Provide the (X, Y) coordinate of the cell's center where the given text is located.  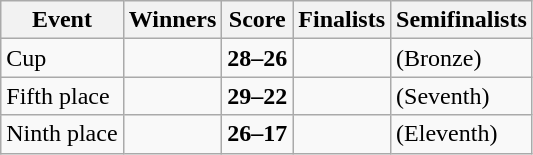
26–17 (258, 134)
Event (62, 20)
29–22 (258, 96)
Fifth place (62, 96)
Semifinalists (462, 20)
Cup (62, 58)
Score (258, 20)
Finalists (342, 20)
Ninth place (62, 134)
(Eleventh) (462, 134)
(Bronze) (462, 58)
Winners (172, 20)
(Seventh) (462, 96)
28–26 (258, 58)
